Detect which cell encompasses the target text, then output its (x, y) center coordinate. 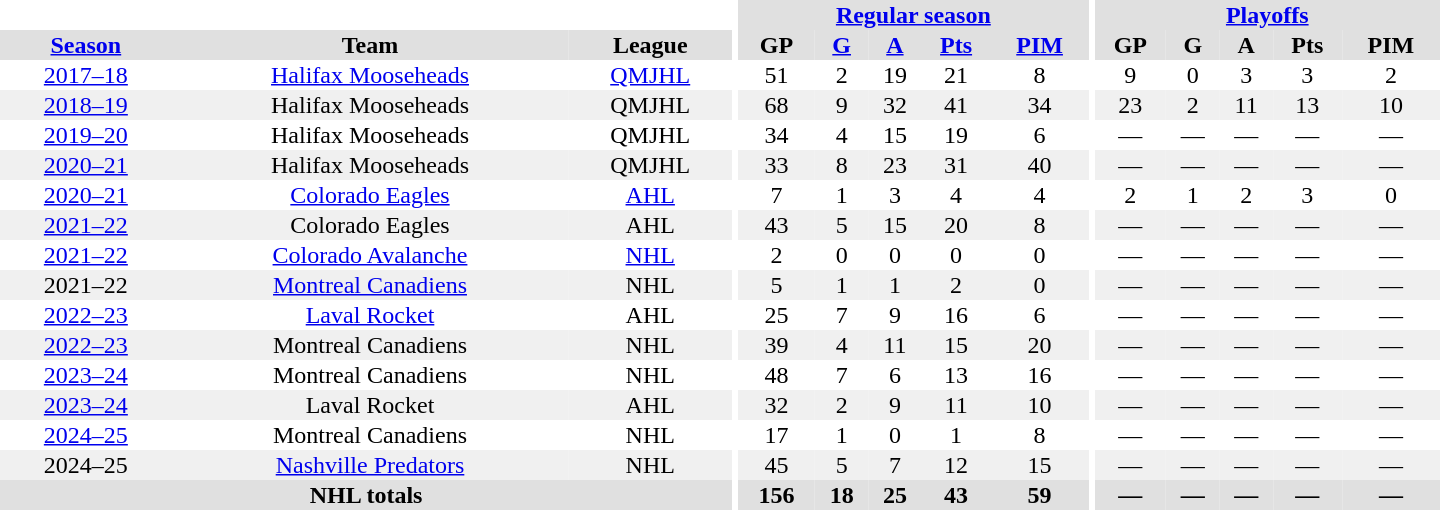
156 (776, 495)
51 (776, 75)
59 (1040, 495)
41 (956, 105)
Regular season (914, 15)
League (650, 45)
NHL totals (366, 495)
40 (1040, 165)
2018–19 (86, 105)
17 (776, 435)
33 (776, 165)
18 (842, 495)
21 (956, 75)
2019–20 (86, 135)
39 (776, 345)
Playoffs (1268, 15)
Season (86, 45)
Nashville Predators (370, 465)
45 (776, 465)
31 (956, 165)
68 (776, 105)
Team (370, 45)
Colorado Avalanche (370, 255)
2017–18 (86, 75)
48 (776, 375)
12 (956, 465)
